Extract the (x, y) coordinate from the center of the cell holding the provided text.  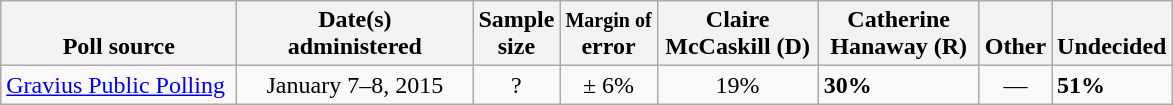
51% (1112, 85)
Date(s)administered (355, 34)
January 7–8, 2015 (355, 85)
30% (898, 85)
Undecided (1112, 34)
± 6% (608, 85)
Margin oferror (608, 34)
19% (738, 85)
Gravius Public Polling (119, 85)
ClaireMcCaskill (D) (738, 34)
CatherineHanaway (R) (898, 34)
Poll source (119, 34)
Samplesize (516, 34)
Other (1015, 34)
? (516, 85)
— (1015, 85)
